Detect which cell encompasses the target text, then output its (x, y) center coordinate. 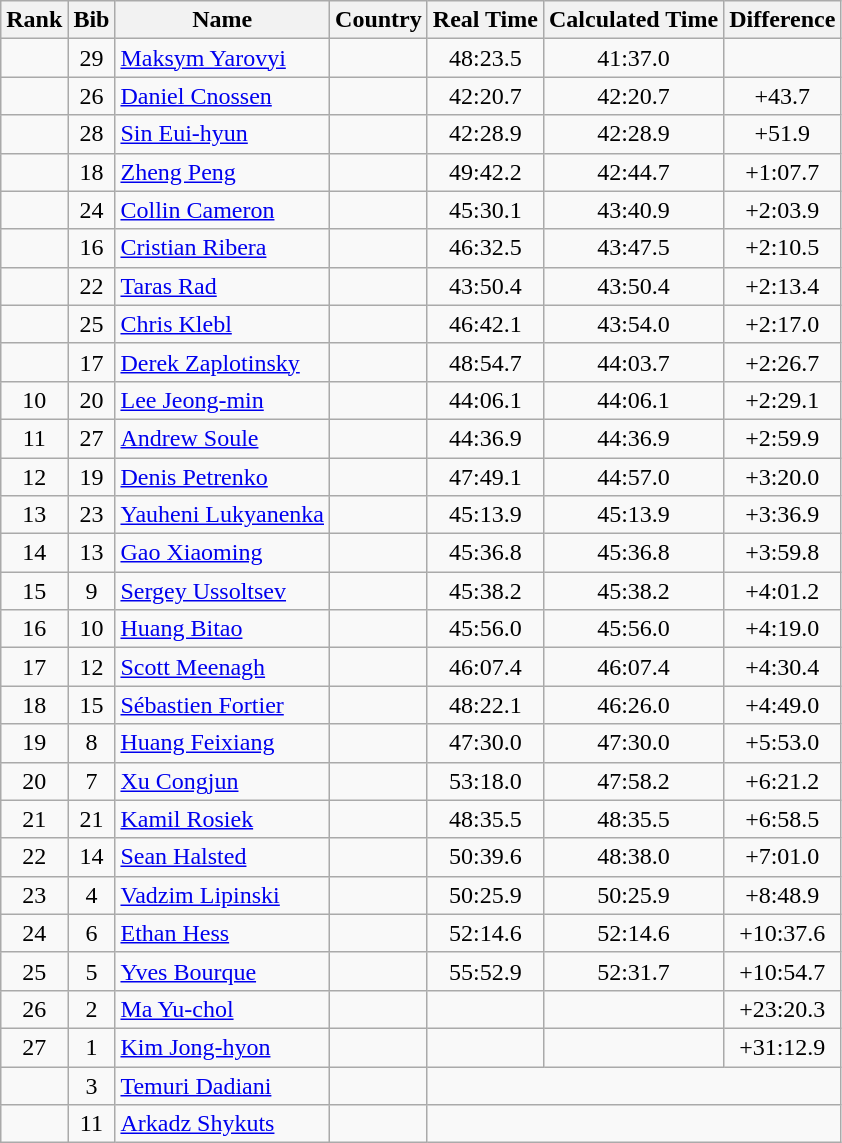
+8:48.9 (782, 895)
+6:58.5 (782, 819)
7 (92, 781)
Ethan Hess (222, 933)
Kamil Rosiek (222, 819)
46:42.1 (485, 324)
Zheng Peng (222, 172)
Vadzim Lipinski (222, 895)
+43.7 (782, 96)
50:39.6 (485, 857)
+2:26.7 (782, 362)
+2:10.5 (782, 248)
5 (92, 971)
48:22.1 (485, 705)
Country (379, 20)
47:58.2 (633, 781)
Bib (92, 20)
43:40.9 (633, 210)
Arkadz Shykuts (222, 1124)
42:44.7 (633, 172)
46:32.5 (485, 248)
55:52.9 (485, 971)
+10:37.6 (782, 933)
+4:49.0 (782, 705)
+4:19.0 (782, 629)
+3:20.0 (782, 477)
+3:59.8 (782, 553)
Cristian Ribera (222, 248)
9 (92, 591)
+4:30.4 (782, 667)
+5:53.0 (782, 743)
Scott Meenagh (222, 667)
Calculated Time (633, 20)
Huang Feixiang (222, 743)
+4:01.2 (782, 591)
Sergey Ussoltsev (222, 591)
+2:59.9 (782, 438)
2 (92, 1009)
44:57.0 (633, 477)
+2:03.9 (782, 210)
Sin Eui-hyun (222, 134)
53:18.0 (485, 781)
Sean Halsted (222, 857)
43:47.5 (633, 248)
+51.9 (782, 134)
+23:20.3 (782, 1009)
4 (92, 895)
Yves Bourque (222, 971)
Rank (34, 20)
41:37.0 (633, 58)
29 (92, 58)
45:30.1 (485, 210)
Yauheni Lukyanenka (222, 515)
28 (92, 134)
Lee Jeong-min (222, 400)
+3:36.9 (782, 515)
49:42.2 (485, 172)
Temuri Dadiani (222, 1085)
+2:29.1 (782, 400)
Xu Congjun (222, 781)
+7:01.0 (782, 857)
43:54.0 (633, 324)
Daniel Cnossen (222, 96)
Denis Petrenko (222, 477)
+1:07.7 (782, 172)
47:49.1 (485, 477)
44:03.7 (633, 362)
Kim Jong-hyon (222, 1047)
1 (92, 1047)
3 (92, 1085)
Name (222, 20)
Huang Bitao (222, 629)
52:31.7 (633, 971)
Ma Yu-chol (222, 1009)
Collin Cameron (222, 210)
46:26.0 (633, 705)
8 (92, 743)
Gao Xiaoming (222, 553)
Real Time (485, 20)
+2:17.0 (782, 324)
+10:54.7 (782, 971)
Taras Rad (222, 286)
48:23.5 (485, 58)
+31:12.9 (782, 1047)
Chris Klebl (222, 324)
Difference (782, 20)
48:38.0 (633, 857)
Maksym Yarovyi (222, 58)
Andrew Soule (222, 438)
+2:13.4 (782, 286)
6 (92, 933)
Sébastien Fortier (222, 705)
+6:21.2 (782, 781)
Derek Zaplotinsky (222, 362)
48:54.7 (485, 362)
